Extract the [X, Y] coordinate from the center of the cell holding the provided text.  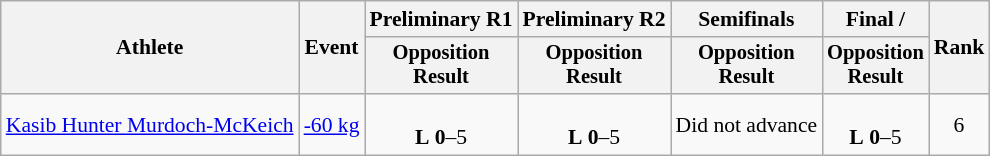
Athlete [150, 48]
Preliminary R1 [440, 19]
Final / [876, 19]
6 [960, 124]
-60 kg [332, 124]
Rank [960, 48]
Semifinals [747, 19]
Event [332, 48]
Did not advance [747, 124]
Preliminary R2 [594, 19]
Kasib Hunter Murdoch-McKeich [150, 124]
